Search for the cell housing the specified text and yield its (X, Y) center coordinate. 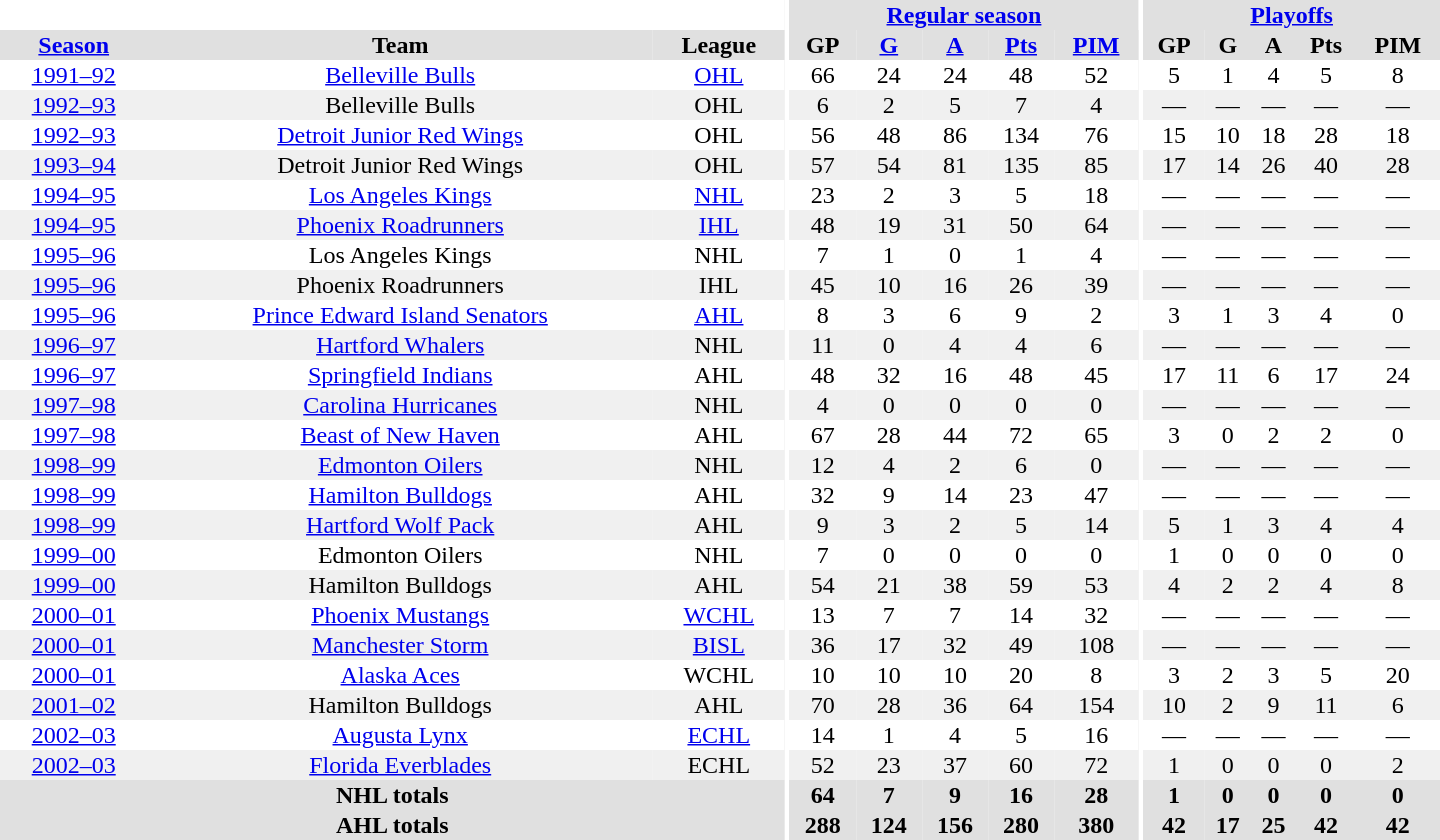
1991–92 (74, 75)
Florida Everblades (400, 765)
1993–94 (74, 165)
Regular season (964, 15)
21 (889, 585)
108 (1096, 645)
47 (1096, 495)
37 (955, 765)
Playoffs (1292, 15)
124 (889, 825)
Augusta Lynx (400, 735)
Phoenix Mustangs (400, 615)
53 (1096, 585)
Manchester Storm (400, 645)
154 (1096, 705)
Hartford Whalers (400, 345)
2001–02 (74, 705)
86 (955, 135)
13 (823, 615)
Prince Edward Island Senators (400, 315)
59 (1021, 585)
39 (1096, 285)
38 (955, 585)
56 (823, 135)
Springfield Indians (400, 375)
31 (955, 225)
BISL (719, 645)
Season (74, 45)
70 (823, 705)
288 (823, 825)
156 (955, 825)
57 (823, 165)
49 (1021, 645)
66 (823, 75)
Team (400, 45)
60 (1021, 765)
Beast of New Haven (400, 435)
12 (823, 465)
15 (1174, 135)
76 (1096, 135)
19 (889, 225)
25 (1274, 825)
44 (955, 435)
NHL totals (392, 795)
40 (1326, 165)
280 (1021, 825)
Carolina Hurricanes (400, 405)
League (719, 45)
380 (1096, 825)
67 (823, 435)
AHL totals (392, 825)
81 (955, 165)
Hartford Wolf Pack (400, 525)
50 (1021, 225)
65 (1096, 435)
Alaska Aces (400, 675)
85 (1096, 165)
134 (1021, 135)
135 (1021, 165)
